Scan for the cell matching the given text and deliver its [X, Y] coordinate at center. 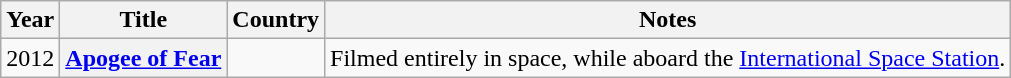
Apogee of Fear [144, 58]
Notes [668, 20]
Filmed entirely in space, while aboard the International Space Station. [668, 58]
2012 [30, 58]
Title [144, 20]
Year [30, 20]
Country [276, 20]
